Find where the given text appears and provide that cell's center as (X, Y) coordinate. 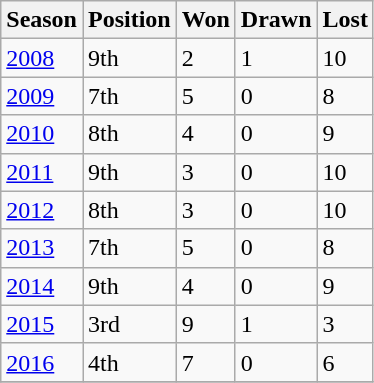
2 (206, 58)
3rd (129, 324)
Lost (345, 20)
2009 (42, 96)
7 (206, 362)
Won (206, 20)
2015 (42, 324)
6 (345, 362)
2008 (42, 58)
4th (129, 362)
2014 (42, 286)
2012 (42, 210)
Drawn (276, 20)
2016 (42, 362)
2013 (42, 248)
Position (129, 20)
2010 (42, 134)
Season (42, 20)
2011 (42, 172)
